Determine the (x, y) coordinate at the center of the cell enclosing the given text.  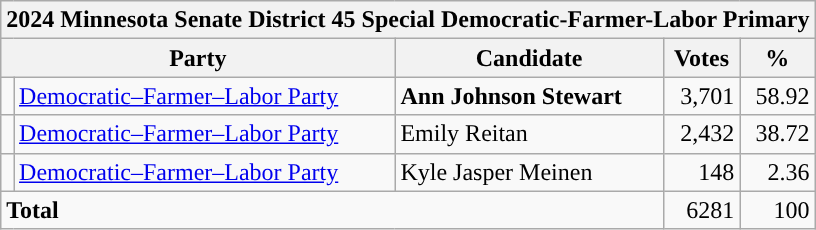
6281 (701, 210)
3,701 (701, 96)
38.72 (778, 134)
Party (198, 58)
Emily Reitan (529, 134)
2024 Minnesota Senate District 45 Special Democratic-Farmer-Labor Primary (408, 20)
% (778, 58)
2.36 (778, 172)
58.92 (778, 96)
Kyle Jasper Meinen (529, 172)
2,432 (701, 134)
100 (778, 210)
Votes (701, 58)
Candidate (529, 58)
Ann Johnson Stewart (529, 96)
Total (332, 210)
148 (701, 172)
